Find where the given text appears and provide that cell's center as [x, y] coordinate. 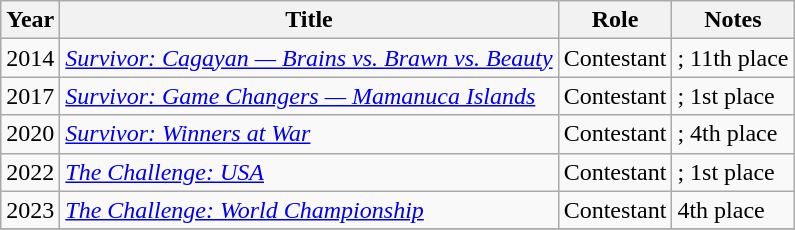
The Challenge: USA [309, 172]
Role [615, 20]
2023 [30, 210]
Survivor: Winners at War [309, 134]
2020 [30, 134]
Title [309, 20]
Survivor: Game Changers — Mamanuca Islands [309, 96]
2017 [30, 96]
; 11th place [733, 58]
; 4th place [733, 134]
2014 [30, 58]
2022 [30, 172]
Year [30, 20]
Notes [733, 20]
4th place [733, 210]
Survivor: Cagayan — Brains vs. Brawn vs. Beauty [309, 58]
The Challenge: World Championship [309, 210]
